Return [x, y] of the center of cell containing provided text 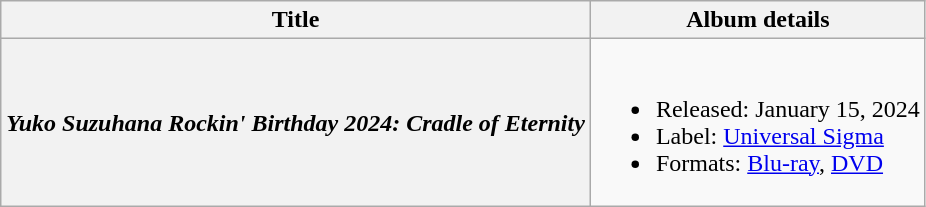
Released: January 15, 2024Label: Universal SigmaFormats: Blu-ray, DVD [758, 122]
Album details [758, 20]
Title [296, 20]
Yuko Suzuhana Rockin' Birthday 2024: Cradle of Eternity [296, 122]
